Locate the cell with the specified text and output its (x, y) center coordinate. 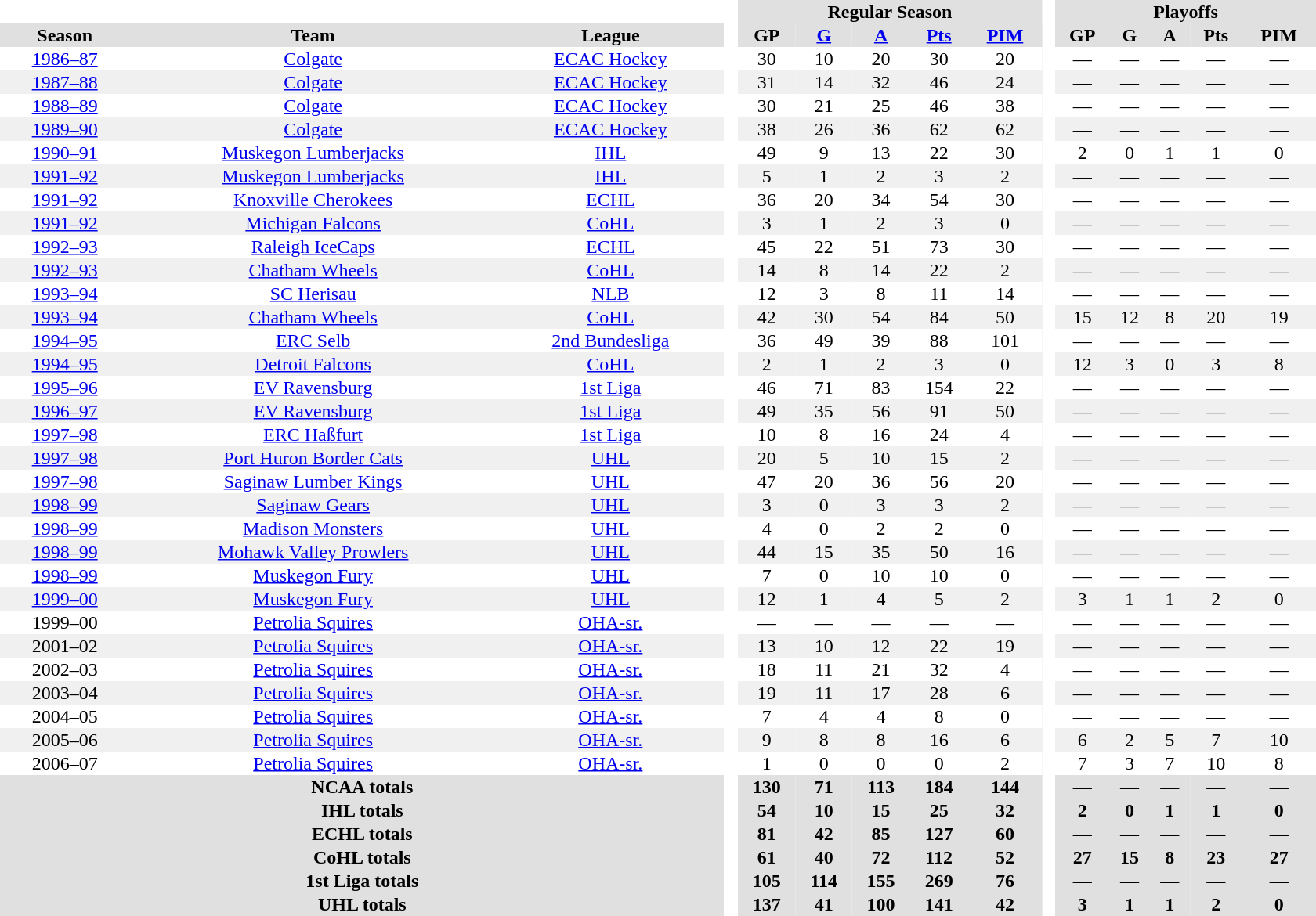
127 (939, 834)
73 (939, 247)
105 (767, 881)
UHL totals (362, 904)
2003–04 (64, 693)
114 (824, 881)
1996–97 (64, 411)
39 (881, 341)
47 (767, 481)
League (611, 35)
Raleigh IceCaps (313, 247)
Knoxville Cherokees (313, 200)
Mohawk Valley Prowlers (313, 552)
18 (767, 669)
CoHL totals (362, 857)
51 (881, 247)
184 (939, 787)
1990–91 (64, 153)
2001–02 (64, 646)
2005–06 (64, 740)
88 (939, 341)
Madison Monsters (313, 528)
IHL totals (362, 810)
144 (1005, 787)
44 (767, 552)
26 (824, 129)
269 (939, 881)
Port Huron Border Cats (313, 458)
17 (881, 693)
2002–03 (64, 669)
Detroit Falcons (313, 364)
28 (939, 693)
Regular Season (890, 12)
154 (939, 388)
112 (939, 857)
100 (881, 904)
52 (1005, 857)
137 (767, 904)
NLB (611, 294)
72 (881, 857)
2nd Bundesliga (611, 341)
85 (881, 834)
1987–88 (64, 82)
1986–87 (64, 59)
ECHL totals (362, 834)
41 (824, 904)
40 (824, 857)
Season (64, 35)
1st Liga totals (362, 881)
1995–96 (64, 388)
83 (881, 388)
84 (939, 317)
113 (881, 787)
Team (313, 35)
45 (767, 247)
SC Herisau (313, 294)
61 (767, 857)
81 (767, 834)
23 (1216, 857)
Michigan Falcons (313, 223)
ERC Selb (313, 341)
2006–07 (64, 763)
141 (939, 904)
Playoffs (1186, 12)
76 (1005, 881)
Saginaw Gears (313, 505)
NCAA totals (362, 787)
1989–90 (64, 129)
Saginaw Lumber Kings (313, 481)
101 (1005, 341)
60 (1005, 834)
31 (767, 82)
1988–89 (64, 106)
34 (881, 200)
130 (767, 787)
2004–05 (64, 716)
155 (881, 881)
ERC Haßfurt (313, 435)
91 (939, 411)
